Determine the (x, y) coordinate at the center of the cell enclosing the given text.  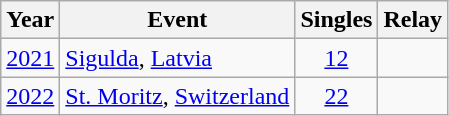
22 (336, 96)
2022 (30, 96)
Sigulda, Latvia (178, 58)
Event (178, 20)
2021 (30, 58)
12 (336, 58)
Year (30, 20)
Relay (413, 20)
St. Moritz, Switzerland (178, 96)
Singles (336, 20)
